Search for the cell housing the specified text and yield its (x, y) center coordinate. 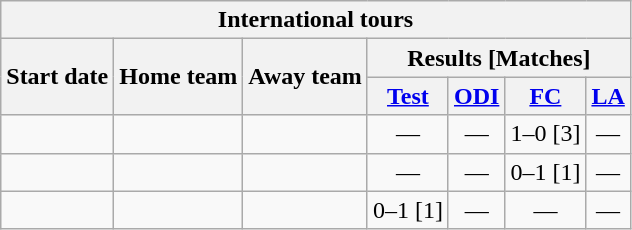
Results [Matches] (498, 58)
Test (408, 96)
FC (546, 96)
Start date (58, 77)
LA (608, 96)
ODI (476, 96)
Home team (178, 77)
1–0 [3] (546, 134)
Away team (306, 77)
International tours (316, 20)
